Detect which cell encompasses the target text, then output its (X, Y) center coordinate. 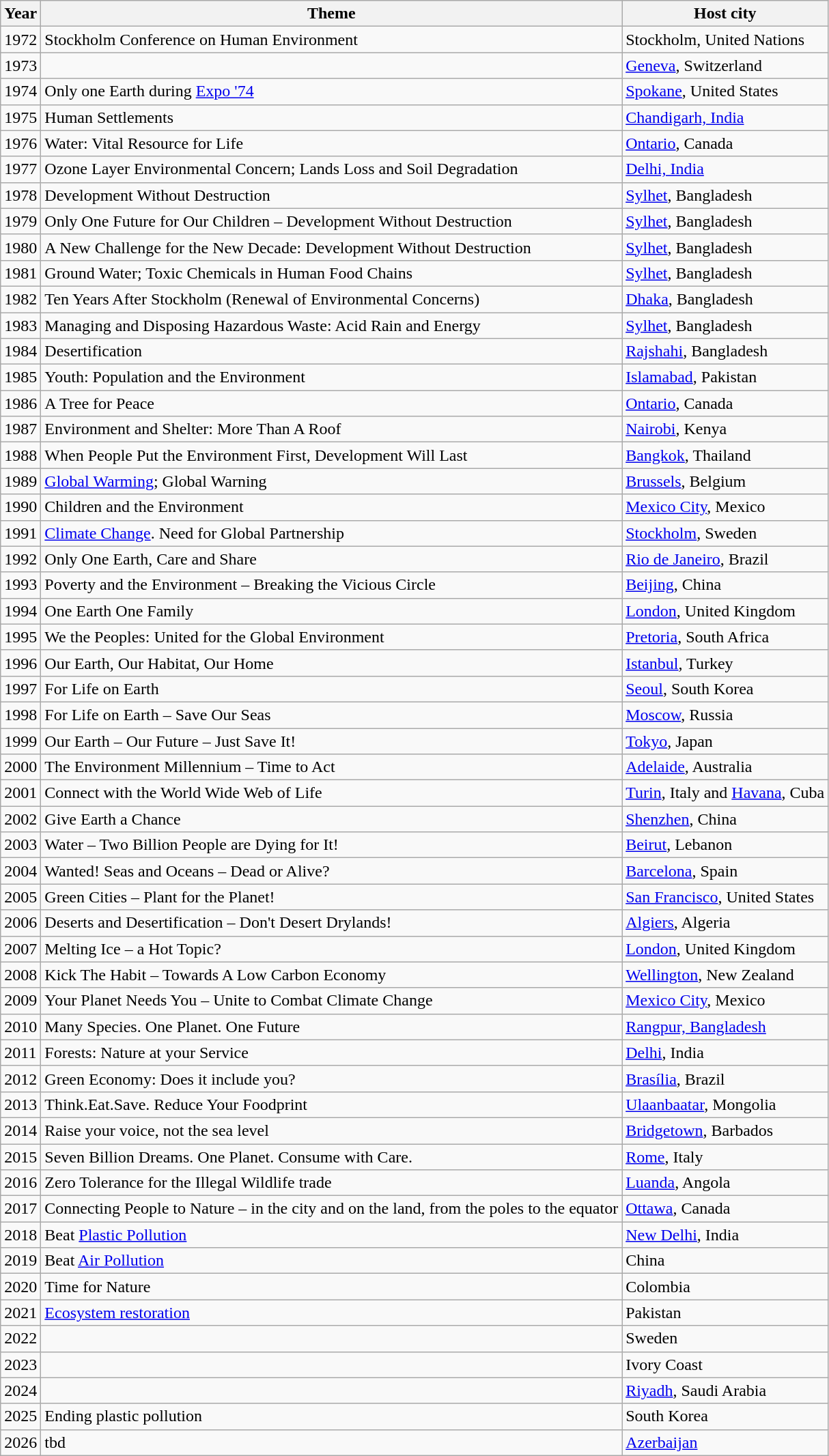
Ottawa, Canada (725, 1209)
Beirut, Lebanon (725, 845)
Ulaanbaatar, Mongolia (725, 1104)
Bridgetown, Barbados (725, 1130)
One Earth One Family (332, 611)
Youth: Population and the Environment (332, 377)
1998 (20, 715)
1976 (20, 143)
The Environment Millennium – Time to Act (332, 767)
Theme (332, 14)
2019 (20, 1261)
Beijing, China (725, 585)
Seoul, South Korea (725, 689)
When People Put the Environment First, Development Will Last (332, 455)
Only one Earth during Expo '74 (332, 91)
Host city (725, 14)
Spokane, United States (725, 91)
Ecosystem restoration (332, 1313)
1986 (20, 403)
Adelaide, Australia (725, 767)
Many Species. One Planet. One Future (332, 1027)
1983 (20, 326)
Shenzhen, China (725, 819)
1993 (20, 585)
1977 (20, 169)
Brussels, Belgium (725, 481)
Tokyo, Japan (725, 741)
1987 (20, 429)
1979 (20, 221)
Only One Future for Our Children – Development Without Destruction (332, 221)
Give Earth a Chance (332, 819)
1980 (20, 247)
1988 (20, 455)
1989 (20, 481)
1985 (20, 377)
2010 (20, 1027)
1974 (20, 91)
1999 (20, 741)
Rio de Janeiro, Brazil (725, 559)
Wellington, New Zealand (725, 975)
Rangpur, Bangladesh (725, 1027)
Melting Ice – a Hot Topic? (332, 949)
Moscow, Russia (725, 715)
Ozone Layer Environmental Concern; Lands Loss and Soil Degradation (332, 169)
2006 (20, 923)
Istanbul, Turkey (725, 663)
Our Earth, Our Habitat, Our Home (332, 663)
2009 (20, 1001)
We the Peoples: United for the Global Environment (332, 637)
2018 (20, 1235)
A New Challenge for the New Decade: Development Without Destruction (332, 247)
Stockholm, Sweden (725, 533)
1973 (20, 66)
2001 (20, 793)
Our Earth – Our Future – Just Save It! (332, 741)
Pakistan (725, 1313)
2008 (20, 975)
Raise your voice, not the sea level (332, 1130)
Stockholm Conference on Human Environment (332, 40)
2014 (20, 1130)
2005 (20, 897)
Time for Nature (332, 1287)
1994 (20, 611)
Deserts and Desertification – Don't Desert Drylands! (332, 923)
Algiers, Algeria (725, 923)
Managing and Disposing Hazardous Waste: Acid Rain and Energy (332, 326)
Connect with the World Wide Web of Life (332, 793)
2026 (20, 1442)
Wanted! Seas and Oceans – Dead or Alive? (332, 871)
Barcelona, Spain (725, 871)
1972 (20, 40)
Rome, Italy (725, 1157)
Islamabad, Pakistan (725, 377)
2011 (20, 1053)
2021 (20, 1313)
Brasília, Brazil (725, 1079)
2004 (20, 871)
1991 (20, 533)
tbd (332, 1442)
China (725, 1261)
2022 (20, 1339)
1996 (20, 663)
For Life on Earth (332, 689)
2012 (20, 1079)
2002 (20, 819)
2020 (20, 1287)
South Korea (725, 1416)
Kick The Habit – Towards A Low Carbon Economy (332, 975)
Human Settlements (332, 117)
2007 (20, 949)
Your Planet Needs You – Unite to Combat Climate Change (332, 1001)
1995 (20, 637)
Bangkok, Thailand (725, 455)
2024 (20, 1390)
Green Economy: Does it include you? (332, 1079)
2013 (20, 1104)
Water: Vital Resource for Life (332, 143)
Desertification (332, 352)
1990 (20, 507)
Forests: Nature at your Service (332, 1053)
Water – Two Billion People are Dying for It! (332, 845)
Think.Eat.Save. Reduce Your Foodprint (332, 1104)
2003 (20, 845)
Green Cities – Plant for the Planet! (332, 897)
Connecting People to Nature – in the city and on the land, from the poles to the equator (332, 1209)
Nairobi, Kenya (725, 429)
Geneva, Switzerland (725, 66)
Zero Tolerance for the Illegal Wildlife trade (332, 1183)
1992 (20, 559)
Pretoria, South Africa (725, 637)
2025 (20, 1416)
Riyadh, Saudi Arabia (725, 1390)
2016 (20, 1183)
1978 (20, 195)
Azerbaijan (725, 1442)
2017 (20, 1209)
2015 (20, 1157)
2023 (20, 1365)
Only One Earth, Care and Share (332, 559)
Beat Plastic Pollution (332, 1235)
Ten Years After Stockholm (Renewal of Environmental Concerns) (332, 299)
Environment and Shelter: More Than A Roof (332, 429)
Development Without Destruction (332, 195)
Luanda, Angola (725, 1183)
Sweden (725, 1339)
1981 (20, 273)
Ivory Coast (725, 1365)
Year (20, 14)
Stockholm, United Nations (725, 40)
Chandigarh, India (725, 117)
Ending plastic pollution (332, 1416)
2000 (20, 767)
1982 (20, 299)
New Delhi, India (725, 1235)
San Francisco, United States (725, 897)
Children and the Environment (332, 507)
Climate Change. Need for Global Partnership (332, 533)
Rajshahi, Bangladesh (725, 352)
Poverty and the Environment – Breaking the Vicious Circle (332, 585)
Ground Water; Toxic Chemicals in Human Food Chains (332, 273)
Dhaka, Bangladesh (725, 299)
Seven Billion Dreams. One Planet. Consume with Care. (332, 1157)
1975 (20, 117)
Colombia (725, 1287)
1984 (20, 352)
1997 (20, 689)
Global Warming; Global Warning (332, 481)
For Life on Earth – Save Our Seas (332, 715)
A Tree for Peace (332, 403)
Turin, Italy and Havana, Cuba (725, 793)
Beat Air Pollution (332, 1261)
